From the cell containing the given text, extract its center point as (X, Y) coordinate. 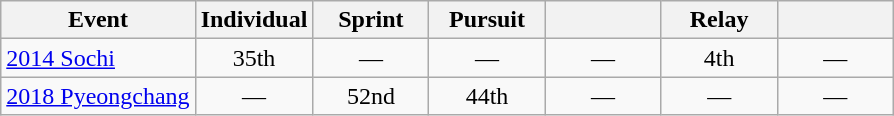
52nd (371, 96)
4th (719, 58)
Sprint (371, 20)
35th (254, 58)
Event (98, 20)
Pursuit (487, 20)
Individual (254, 20)
2018 Pyeongchang (98, 96)
44th (487, 96)
2014 Sochi (98, 58)
Relay (719, 20)
